Return the (x, y) coordinate for the center point of the cell that contains the specified text.  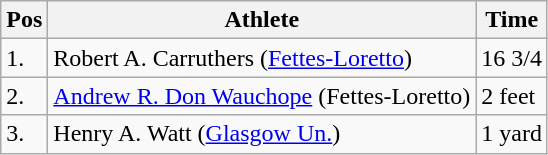
Henry A. Watt (Glasgow Un.) (262, 134)
16 3/4 (512, 58)
Andrew R. Don Wauchope (Fettes-Loretto) (262, 96)
1 yard (512, 134)
Time (512, 20)
1. (24, 58)
Athlete (262, 20)
3. (24, 134)
Pos (24, 20)
Robert A. Carruthers (Fettes-Loretto) (262, 58)
2. (24, 96)
2 feet (512, 96)
